Locate the cell with the specified text and output its (x, y) center coordinate. 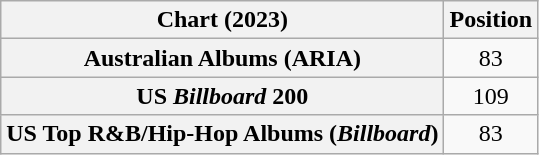
Australian Albums (ARIA) (222, 58)
US Top R&B/Hip-Hop Albums (Billboard) (222, 134)
109 (491, 96)
Position (491, 20)
Chart (2023) (222, 20)
US Billboard 200 (222, 96)
